From the cell containing the given text, extract its center point as [x, y] coordinate. 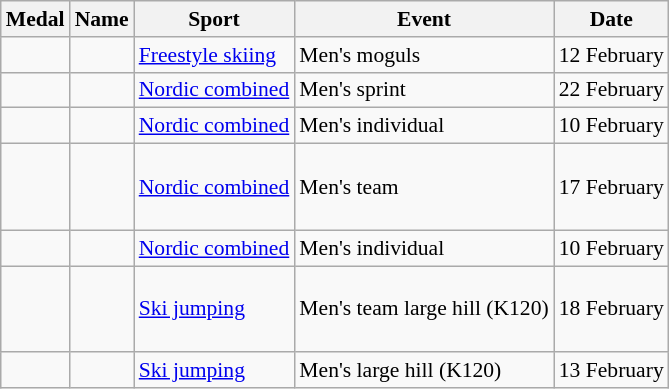
Men's team [424, 188]
18 February [612, 310]
12 February [612, 55]
Men's large hill (K120) [424, 371]
Event [424, 19]
Freestyle skiing [214, 55]
22 February [612, 90]
Medal [36, 19]
Men's moguls [424, 55]
17 February [612, 188]
Name [102, 19]
Men's sprint [424, 90]
Sport [214, 19]
Men's team large hill (K120) [424, 310]
Date [612, 19]
13 February [612, 371]
